Scan for the cell matching the given text and deliver its (X, Y) coordinate at center. 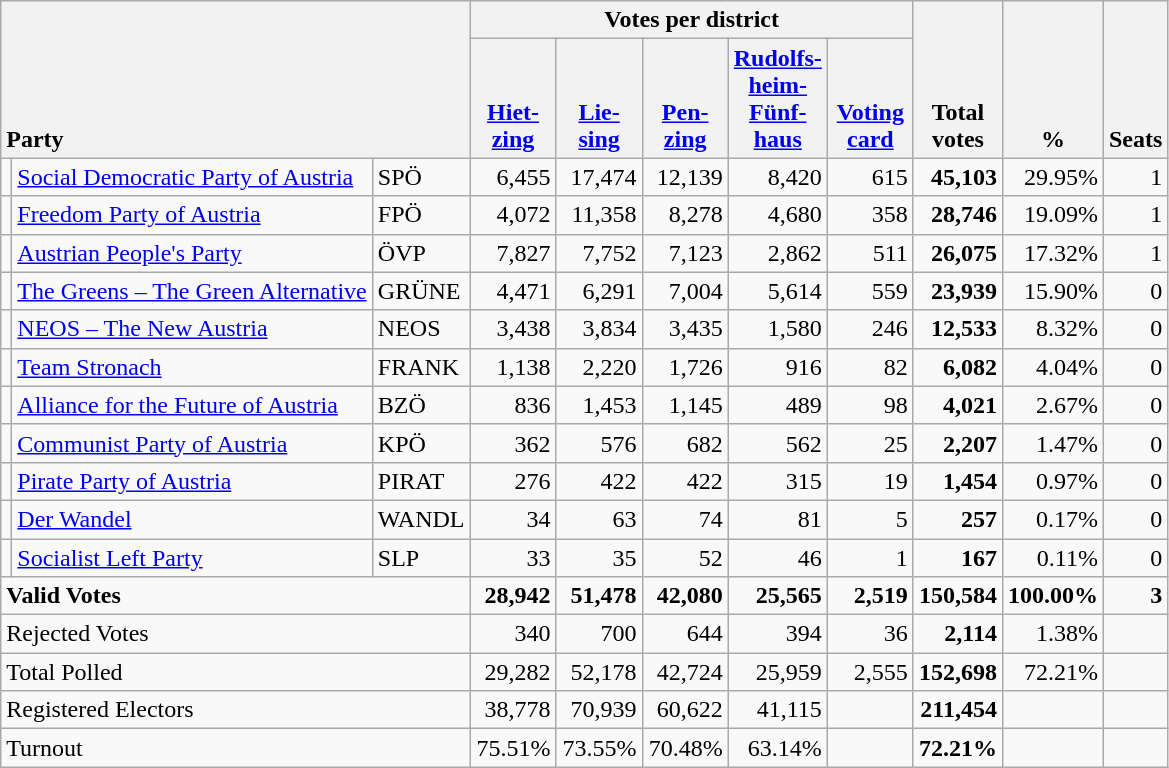
8,420 (778, 177)
42,080 (685, 596)
2,114 (958, 634)
2,862 (778, 253)
Votes per district (692, 20)
PIRAT (421, 481)
25,959 (778, 672)
BZÖ (421, 405)
60,622 (685, 710)
29,282 (513, 672)
NEOS – The New Austria (192, 329)
36 (870, 634)
Totalvotes (958, 80)
257 (958, 519)
2.67% (1052, 405)
29.95% (1052, 177)
6,082 (958, 367)
Lie-sing (599, 98)
70.48% (685, 748)
34 (513, 519)
28,942 (513, 596)
38,778 (513, 710)
81 (778, 519)
FRANK (421, 367)
17,474 (599, 177)
46 (778, 557)
315 (778, 481)
7,004 (685, 291)
394 (778, 634)
Rejected Votes (236, 634)
51,478 (599, 596)
26,075 (958, 253)
246 (870, 329)
Hiet-zing (513, 98)
700 (599, 634)
8,278 (685, 215)
63 (599, 519)
Pen-zing (685, 98)
FPÖ (421, 215)
2,207 (958, 443)
644 (685, 634)
916 (778, 367)
152,698 (958, 672)
340 (513, 634)
ÖVP (421, 253)
100.00% (1052, 596)
Der Wandel (192, 519)
4,471 (513, 291)
576 (599, 443)
7,123 (685, 253)
358 (870, 215)
Seats (1135, 80)
Rudolfs-heim-Fünf-haus (778, 98)
35 (599, 557)
Registered Electors (236, 710)
74 (685, 519)
615 (870, 177)
82 (870, 367)
Social Democratic Party of Austria (192, 177)
4,021 (958, 405)
17.32% (1052, 253)
12,139 (685, 177)
NEOS (421, 329)
211,454 (958, 710)
Total Polled (236, 672)
562 (778, 443)
836 (513, 405)
% (1052, 80)
1.47% (1052, 443)
63.14% (778, 748)
3,435 (685, 329)
7,752 (599, 253)
167 (958, 557)
28,746 (958, 215)
0.97% (1052, 481)
3 (1135, 596)
12,533 (958, 329)
Valid Votes (236, 596)
Socialist Left Party (192, 557)
7,827 (513, 253)
Party (236, 80)
1,453 (599, 405)
Turnout (236, 748)
0.17% (1052, 519)
WANDL (421, 519)
5,614 (778, 291)
3,834 (599, 329)
489 (778, 405)
559 (870, 291)
4,680 (778, 215)
1,138 (513, 367)
3,438 (513, 329)
1.38% (1052, 634)
Austrian People's Party (192, 253)
33 (513, 557)
GRÜNE (421, 291)
2,519 (870, 596)
52 (685, 557)
73.55% (599, 748)
5 (870, 519)
11,358 (599, 215)
KPÖ (421, 443)
19 (870, 481)
23,939 (958, 291)
1,454 (958, 481)
1,726 (685, 367)
6,455 (513, 177)
Freedom Party of Austria (192, 215)
682 (685, 443)
25 (870, 443)
19.09% (1052, 215)
The Greens – The Green Alternative (192, 291)
41,115 (778, 710)
Pirate Party of Austria (192, 481)
Alliance for the Future of Austria (192, 405)
1,580 (778, 329)
511 (870, 253)
SLP (421, 557)
52,178 (599, 672)
Communist Party of Austria (192, 443)
15.90% (1052, 291)
2,555 (870, 672)
98 (870, 405)
Team Stronach (192, 367)
70,939 (599, 710)
Votingcard (870, 98)
45,103 (958, 177)
SPÖ (421, 177)
0.11% (1052, 557)
362 (513, 443)
2,220 (599, 367)
1,145 (685, 405)
25,565 (778, 596)
6,291 (599, 291)
150,584 (958, 596)
42,724 (685, 672)
4,072 (513, 215)
276 (513, 481)
75.51% (513, 748)
4.04% (1052, 367)
8.32% (1052, 329)
